Detect which cell encompasses the target text, then output its (X, Y) center coordinate. 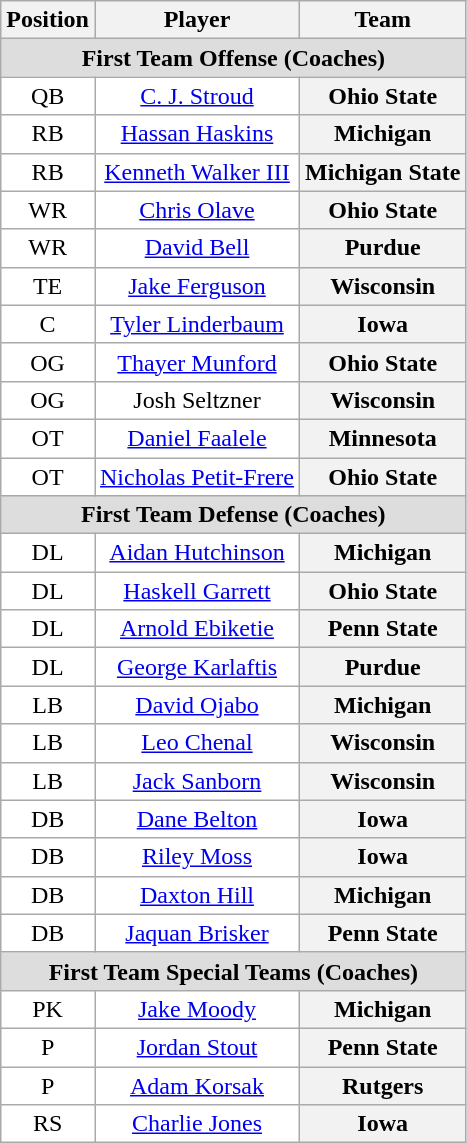
C (48, 324)
Jake Moody (196, 1009)
First Team Special Teams (Coaches) (234, 971)
TE (48, 286)
RS (48, 1124)
Team (383, 20)
First Team Defense (Coaches) (234, 515)
C. J. Stroud (196, 96)
Daniel Faalele (196, 438)
Riley Moss (196, 857)
David Ojabo (196, 705)
Josh Seltzner (196, 400)
PK (48, 1009)
Minnesota (383, 438)
Nicholas Petit-Frere (196, 477)
George Karlaftis (196, 667)
Michigan State (383, 172)
Player (196, 20)
Jaquan Brisker (196, 933)
Arnold Ebiketie (196, 629)
Charlie Jones (196, 1124)
Jack Sanborn (196, 781)
Aidan Hutchinson (196, 553)
Position (48, 20)
Dane Belton (196, 819)
Haskell Garrett (196, 591)
Rutgers (383, 1085)
Jake Ferguson (196, 286)
Daxton Hill (196, 895)
Kenneth Walker III (196, 172)
David Bell (196, 248)
Chris Olave (196, 210)
QB (48, 96)
Tyler Linderbaum (196, 324)
Thayer Munford (196, 362)
Adam Korsak (196, 1085)
Jordan Stout (196, 1047)
Leo Chenal (196, 743)
Hassan Haskins (196, 134)
First Team Offense (Coaches) (234, 58)
